Output the [X, Y] coordinate of the center of the cell containing the given text.  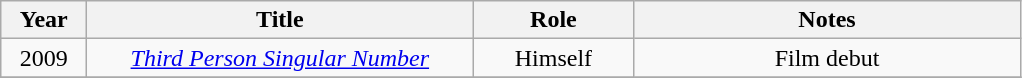
Title [280, 20]
Third Person Singular Number [280, 58]
Himself [554, 58]
Role [554, 20]
Year [44, 20]
2009 [44, 58]
Film debut [827, 58]
Notes [827, 20]
